From the cell containing the given text, extract its center point as (X, Y) coordinate. 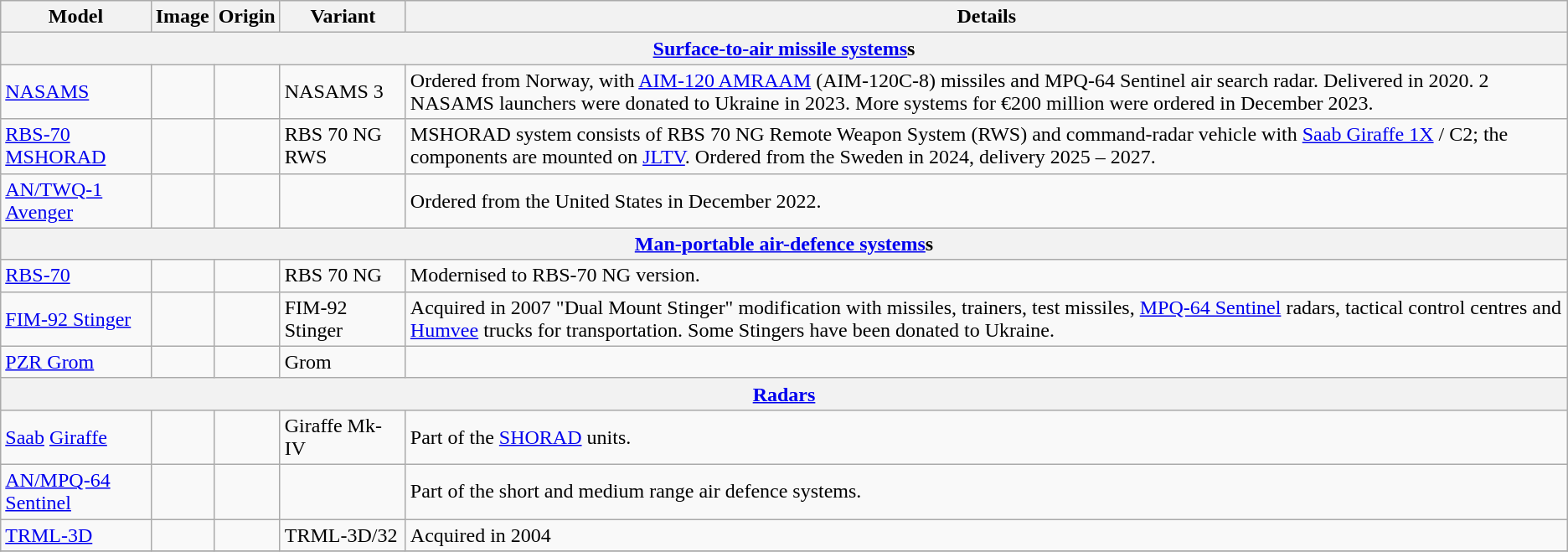
AN/MPQ-64 Sentinel (75, 491)
TRML-3D (75, 535)
TRML-3D/32 (343, 535)
Radars (784, 394)
Giraffe Mk-IV (343, 437)
Details (987, 17)
RBS 70 NG (343, 276)
PZR Grom (75, 362)
Man-portable air-defence systemss (784, 244)
NASAMS 3 (343, 92)
Image (183, 17)
Variant (343, 17)
Acquired in 2004 (987, 535)
Part of the short and medium range air defence systems. (987, 491)
Saab Giraffe (75, 437)
Model (75, 17)
RBS-70 MSHORAD (75, 146)
Part of the SHORAD units. (987, 437)
Ordered from the United States in December 2022. (987, 201)
Grom (343, 362)
Modernised to RBS-70 NG version. (987, 276)
RBS 70 NG RWS (343, 146)
Origin (246, 17)
AN/TWQ-1 Avenger (75, 201)
NASAMS (75, 92)
RBS-70 (75, 276)
Surface-to-air missile systemss (784, 49)
